Locate the cell with the specified text and output its [x, y] center coordinate. 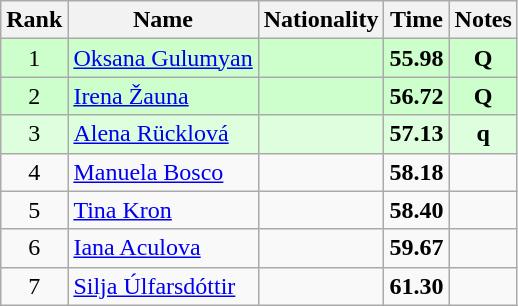
Time [416, 20]
Irena Žauna [163, 96]
3 [34, 134]
56.72 [416, 96]
q [483, 134]
58.18 [416, 172]
Name [163, 20]
Oksana Gulumyan [163, 58]
Alena Rücklová [163, 134]
7 [34, 286]
61.30 [416, 286]
5 [34, 210]
Rank [34, 20]
6 [34, 248]
59.67 [416, 248]
4 [34, 172]
Tina Kron [163, 210]
2 [34, 96]
Silja Úlfarsdóttir [163, 286]
58.40 [416, 210]
55.98 [416, 58]
Iana Aculova [163, 248]
Notes [483, 20]
1 [34, 58]
57.13 [416, 134]
Nationality [321, 20]
Manuela Bosco [163, 172]
